Find where the given text appears and provide that cell's center as [X, Y] coordinate. 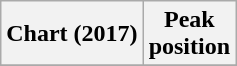
Peakposition [189, 34]
Chart (2017) [72, 34]
